Pinpoint the cell where the given text exists, returning its [x, y] midpoint coordinate. 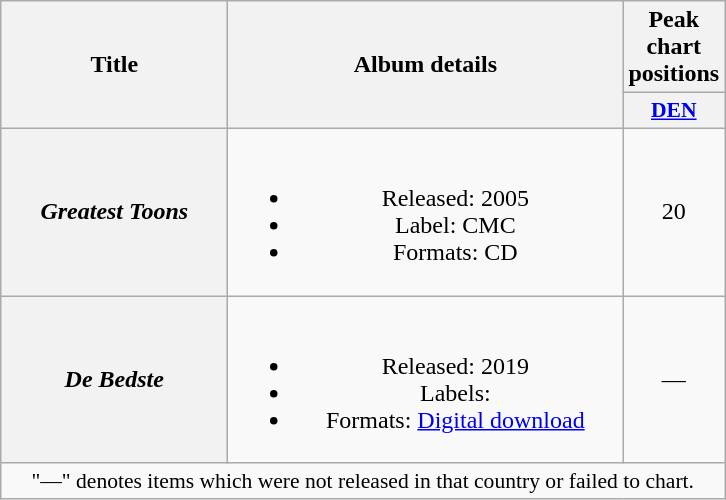
Released: 2005Label: CMCFormats: CD [426, 212]
Peak chart positions [674, 47]
Released: 2019Labels: Formats: Digital download [426, 380]
Greatest Toons [114, 212]
Title [114, 65]
— [674, 380]
De Bedste [114, 380]
20 [674, 212]
"—" denotes items which were not released in that country or failed to chart. [363, 481]
Album details [426, 65]
DEN [674, 111]
